Find where the given text appears and provide that cell's center as (x, y) coordinate. 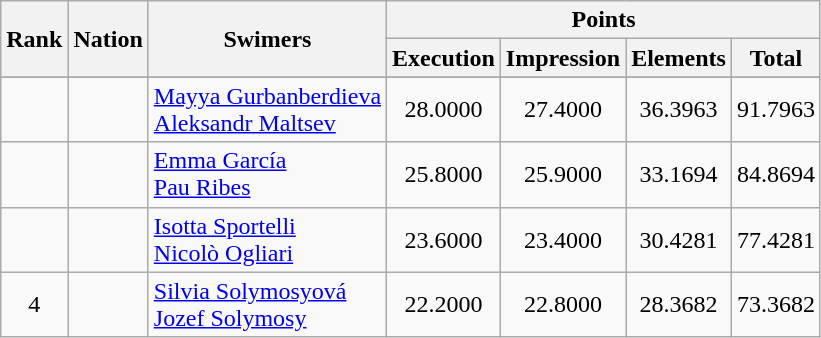
25.8000 (444, 174)
Isotta SportelliNicolò Ogliari (267, 240)
73.3682 (776, 304)
27.4000 (562, 110)
Nation (108, 39)
22.8000 (562, 304)
Emma GarcíaPau Ribes (267, 174)
23.4000 (562, 240)
Mayya GurbanberdievaAleksandr Maltsev (267, 110)
Points (604, 20)
91.7963 (776, 110)
Total (776, 58)
Silvia SolymosyováJozef Solymosy (267, 304)
77.4281 (776, 240)
28.0000 (444, 110)
Elements (679, 58)
33.1694 (679, 174)
Rank (34, 39)
25.9000 (562, 174)
36.3963 (679, 110)
84.8694 (776, 174)
4 (34, 304)
Swimers (267, 39)
22.2000 (444, 304)
30.4281 (679, 240)
Execution (444, 58)
Impression (562, 58)
23.6000 (444, 240)
28.3682 (679, 304)
